Detect which cell encompasses the target text, then output its (X, Y) center coordinate. 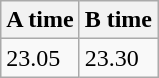
B time (118, 20)
A time (40, 20)
23.05 (40, 58)
23.30 (118, 58)
